Locate the cell with the specified text and output its (x, y) center coordinate. 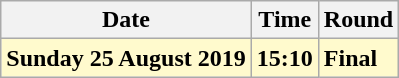
Date (126, 20)
Sunday 25 August 2019 (126, 58)
Time (284, 20)
Final (358, 58)
15:10 (284, 58)
Round (358, 20)
